Return (x, y) of the center of cell containing provided text 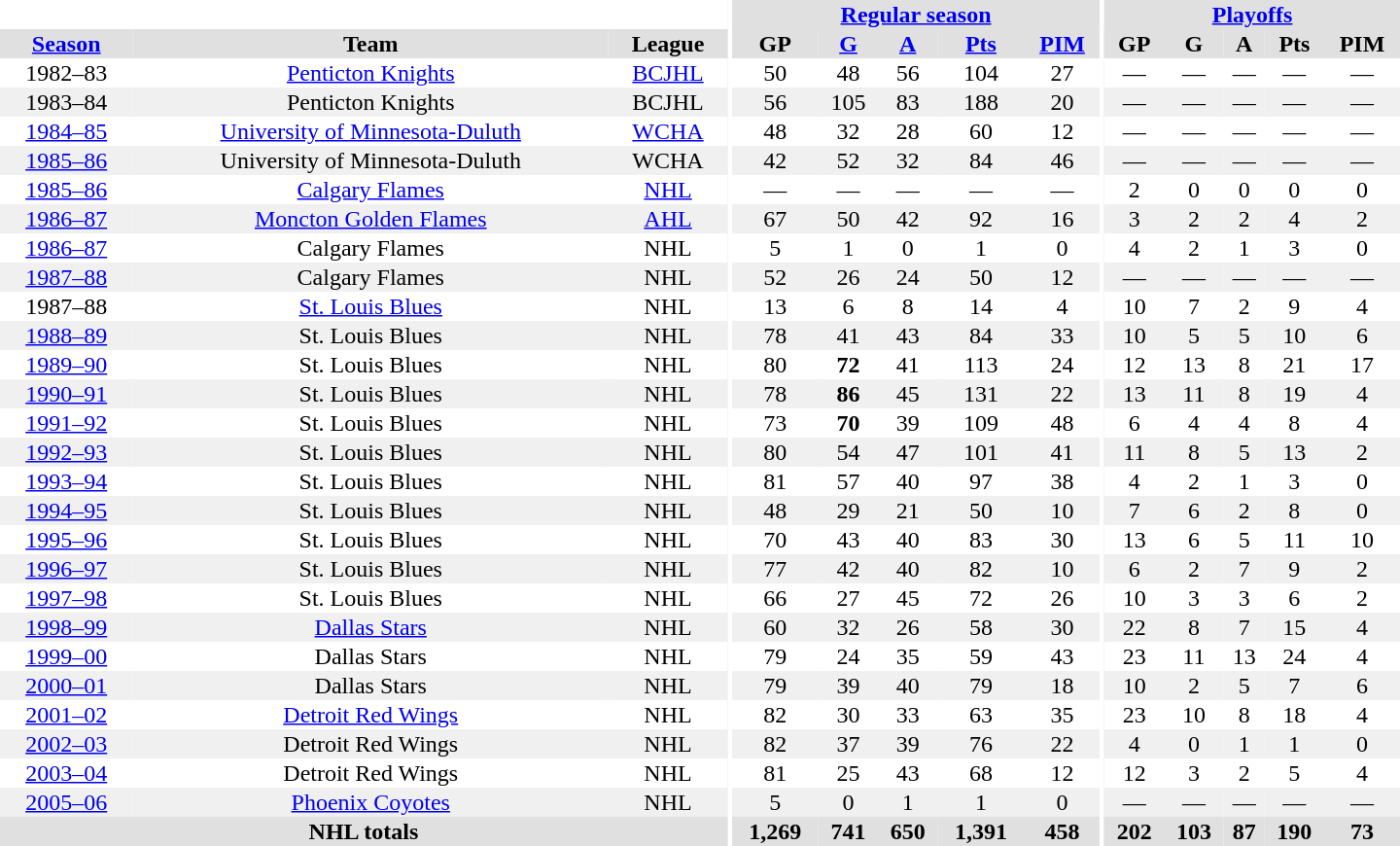
68 (980, 773)
AHL (668, 219)
1996–97 (66, 569)
2000–01 (66, 686)
63 (980, 715)
103 (1194, 831)
741 (848, 831)
37 (848, 744)
650 (908, 831)
Moncton Golden Flames (370, 219)
16 (1063, 219)
57 (848, 481)
458 (1063, 831)
77 (776, 569)
League (668, 44)
66 (776, 598)
1988–89 (66, 335)
113 (980, 365)
1989–90 (66, 365)
1984–85 (66, 131)
28 (908, 131)
1995–96 (66, 540)
104 (980, 73)
25 (848, 773)
131 (980, 394)
Season (66, 44)
97 (980, 481)
1,391 (980, 831)
2001–02 (66, 715)
47 (908, 452)
Team (370, 44)
17 (1362, 365)
58 (980, 627)
NHL totals (364, 831)
1991–92 (66, 423)
87 (1243, 831)
29 (848, 511)
1998–99 (66, 627)
Phoenix Coyotes (370, 802)
1992–93 (66, 452)
202 (1134, 831)
188 (980, 102)
86 (848, 394)
109 (980, 423)
76 (980, 744)
1983–84 (66, 102)
2005–06 (66, 802)
59 (980, 656)
1999–00 (66, 656)
1990–91 (66, 394)
Playoffs (1252, 15)
1,269 (776, 831)
2003–04 (66, 773)
190 (1295, 831)
1993–94 (66, 481)
20 (1063, 102)
1982–83 (66, 73)
2002–03 (66, 744)
38 (1063, 481)
54 (848, 452)
101 (980, 452)
Regular season (916, 15)
67 (776, 219)
15 (1295, 627)
14 (980, 306)
92 (980, 219)
46 (1063, 160)
19 (1295, 394)
1994–95 (66, 511)
1997–98 (66, 598)
105 (848, 102)
